Search for the cell housing the specified text and yield its (X, Y) center coordinate. 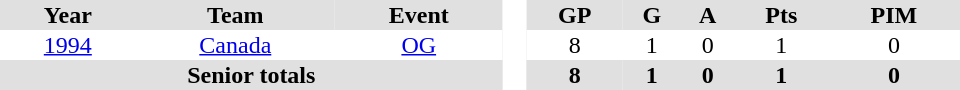
Senior totals (252, 75)
OG (419, 45)
A (708, 15)
GP (574, 15)
PIM (894, 15)
Team (236, 15)
Event (419, 15)
Pts (782, 15)
1994 (68, 45)
Year (68, 15)
Canada (236, 45)
G (652, 15)
